Determine the (x, y) coordinate at the center of the cell enclosing the given text.  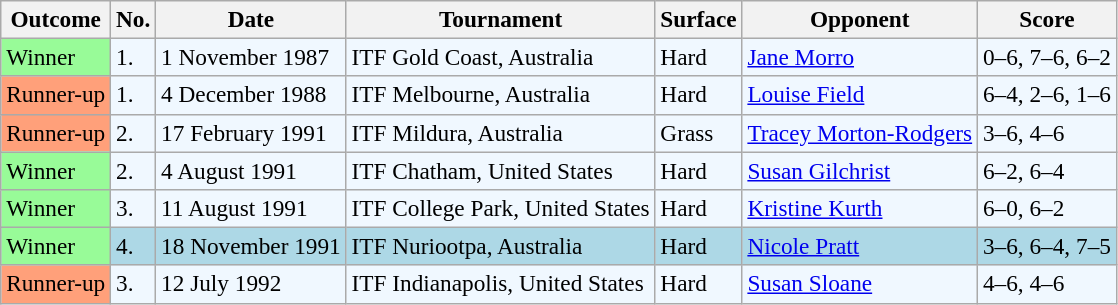
Date (251, 19)
Susan Sloane (860, 284)
Kristine Kurth (860, 208)
4 August 1991 (251, 170)
Score (1048, 19)
ITF Melbourne, Australia (500, 95)
Opponent (860, 19)
6–2, 6–4 (1048, 170)
Grass (698, 133)
ITF Mildura, Australia (500, 133)
Surface (698, 19)
17 February 1991 (251, 133)
18 November 1991 (251, 246)
Tracey Morton-Rodgers (860, 133)
4. (134, 246)
Susan Gilchrist (860, 170)
Louise Field (860, 95)
0–6, 7–6, 6–2 (1048, 57)
Nicole Pratt (860, 246)
Outcome (56, 19)
6–4, 2–6, 1–6 (1048, 95)
ITF Nuriootpa, Australia (500, 246)
12 July 1992 (251, 284)
4–6, 4–6 (1048, 284)
3–6, 4–6 (1048, 133)
ITF Chatham, United States (500, 170)
No. (134, 19)
ITF Indianapolis, United States (500, 284)
Jane Morro (860, 57)
4 December 1988 (251, 95)
3–6, 6–4, 7–5 (1048, 246)
6–0, 6–2 (1048, 208)
ITF College Park, United States (500, 208)
11 August 1991 (251, 208)
Tournament (500, 19)
ITF Gold Coast, Australia (500, 57)
1 November 1987 (251, 57)
